From the cell containing the given text, extract its center point as [x, y] coordinate. 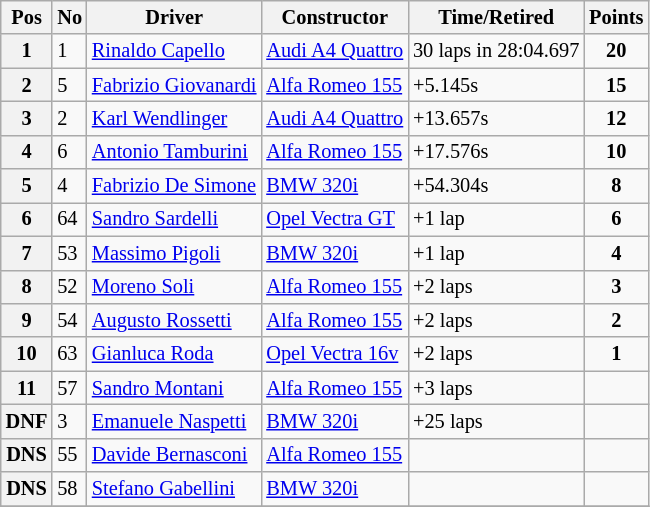
+25 laps [496, 421]
Emanuele Naspetti [174, 421]
9 [27, 320]
Pos [27, 17]
64 [70, 219]
Constructor [334, 17]
Opel Vectra GT [334, 219]
+54.304s [496, 186]
11 [27, 388]
15 [616, 85]
DNF [27, 421]
Gianluca Roda [174, 354]
20 [616, 51]
Massimo Pigoli [174, 253]
54 [70, 320]
Opel Vectra 16v [334, 354]
Antonio Tamburini [174, 152]
Augusto Rossetti [174, 320]
Fabrizio De Simone [174, 186]
Time/Retired [496, 17]
Driver [174, 17]
Sandro Sardelli [174, 219]
57 [70, 388]
63 [70, 354]
7 [27, 253]
Karl Wendlinger [174, 118]
Points [616, 17]
52 [70, 287]
53 [70, 253]
55 [70, 455]
+3 laps [496, 388]
12 [616, 118]
Davide Bernasconi [174, 455]
Rinaldo Capello [174, 51]
+17.576s [496, 152]
Fabrizio Giovanardi [174, 85]
Sandro Montani [174, 388]
Moreno Soli [174, 287]
+13.657s [496, 118]
58 [70, 489]
Stefano Gabellini [174, 489]
30 laps in 28:04.697 [496, 51]
+5.145s [496, 85]
No [70, 17]
